Find where the given text appears and provide that cell's center as (X, Y) coordinate. 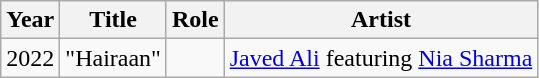
2022 (30, 58)
Role (195, 20)
Artist (381, 20)
"Hairaan" (114, 58)
Title (114, 20)
Javed Ali featuring Nia Sharma (381, 58)
Year (30, 20)
